From the cell containing the given text, extract its center point as [x, y] coordinate. 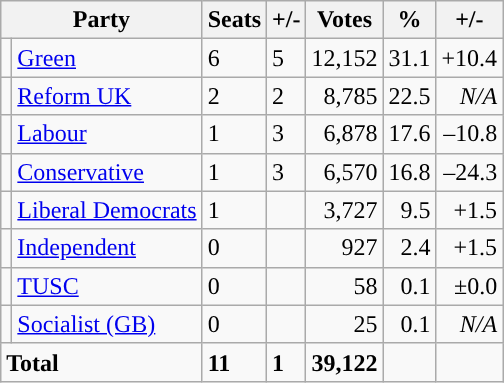
22.5 [410, 96]
927 [344, 248]
9.5 [410, 210]
Party [102, 20]
5 [286, 58]
–10.8 [470, 134]
+10.4 [470, 58]
Reform UK [107, 96]
Labour [107, 134]
17.6 [410, 134]
6,570 [344, 172]
Total [102, 362]
39,122 [344, 362]
Independent [107, 248]
25 [344, 324]
TUSC [107, 286]
3,727 [344, 210]
8,785 [344, 96]
Green [107, 58]
12,152 [344, 58]
–24.3 [470, 172]
Conservative [107, 172]
11 [234, 362]
2.4 [410, 248]
6,878 [344, 134]
Liberal Democrats [107, 210]
±0.0 [470, 286]
58 [344, 286]
Socialist (GB) [107, 324]
Seats [234, 20]
% [410, 20]
16.8 [410, 172]
Votes [344, 20]
6 [234, 58]
31.1 [410, 58]
